Find where the given text appears and provide that cell's center as (x, y) coordinate. 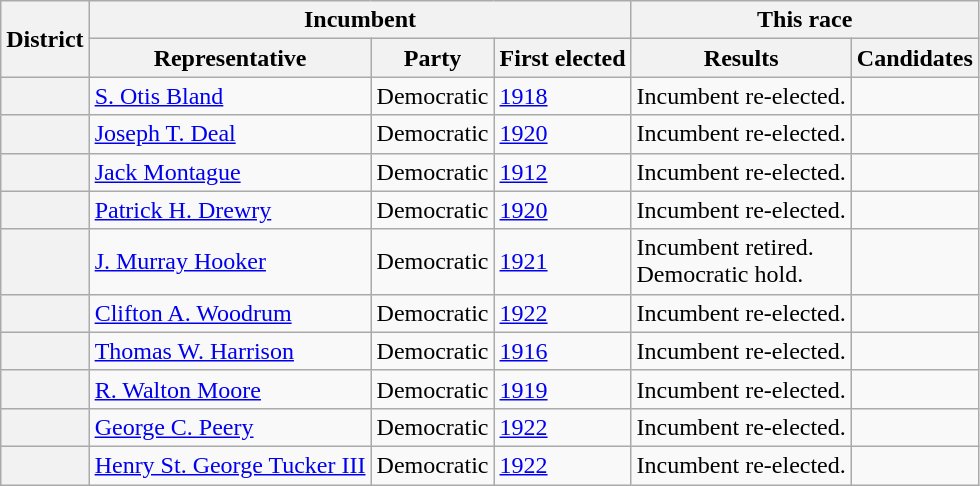
Results (741, 58)
1918 (562, 96)
First elected (562, 58)
Clifton A. Woodrum (230, 313)
J. Murray Hooker (230, 262)
Thomas W. Harrison (230, 351)
Incumbent (360, 20)
This race (804, 20)
Incumbent retired.Democratic hold. (741, 262)
Representative (230, 58)
Patrick H. Drewry (230, 210)
Candidates (914, 58)
1921 (562, 262)
S. Otis Bland (230, 96)
Jack Montague (230, 172)
1919 (562, 389)
District (45, 39)
R. Walton Moore (230, 389)
Henry St. George Tucker III (230, 465)
1912 (562, 172)
Joseph T. Deal (230, 134)
Party (432, 58)
George C. Peery (230, 427)
1916 (562, 351)
